Scan for the cell matching the given text and deliver its [x, y] coordinate at center. 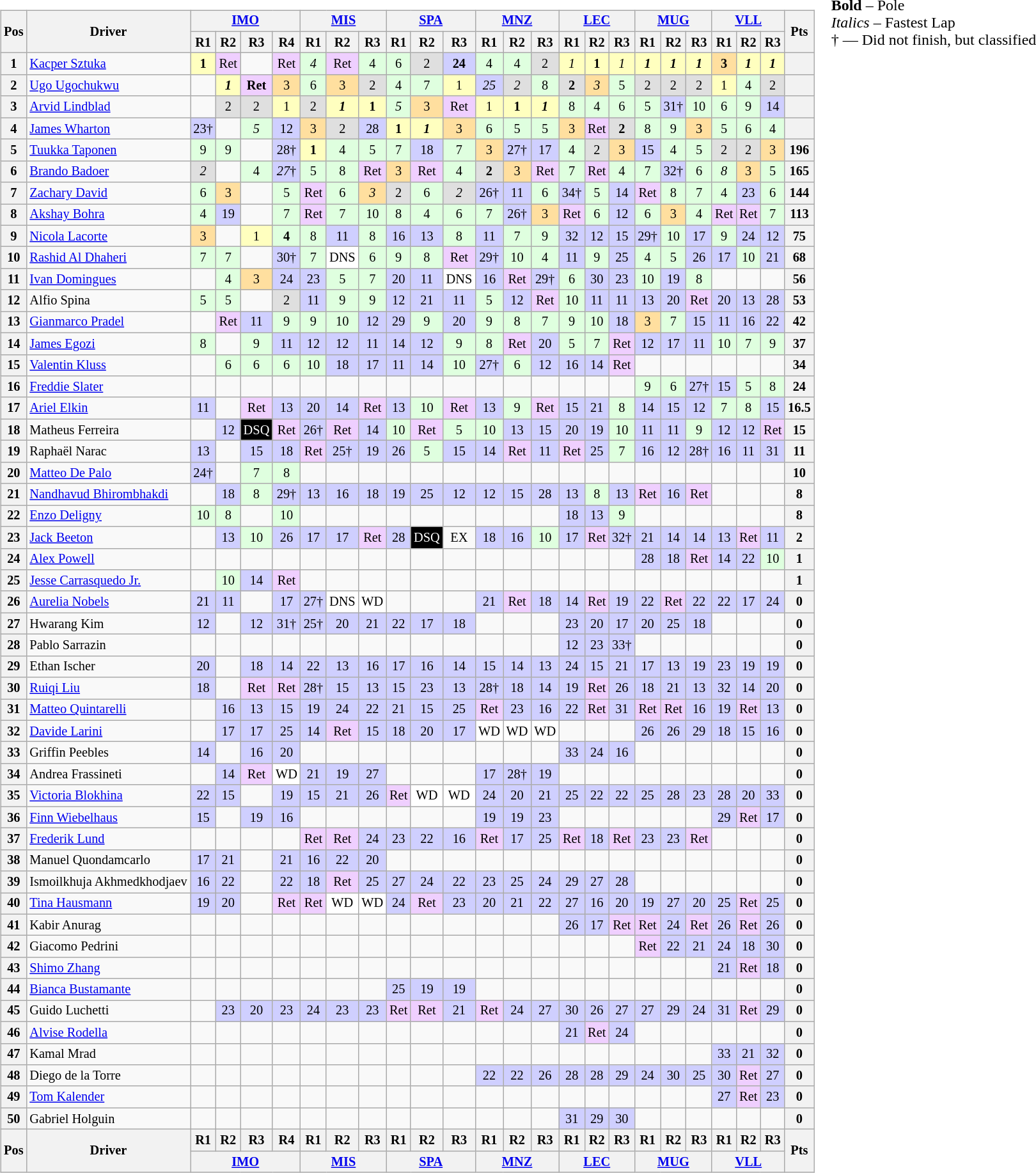
EX [459, 537]
41 [13, 925]
Gianmarco Pradel [108, 322]
Jesse Carrasquedo Jr. [108, 581]
Alfio Spina [108, 301]
Aurelia Nobels [108, 602]
24† [203, 473]
Tina Hausmann [108, 904]
Enzo Deligny [108, 516]
Kabir Anurag [108, 925]
Nandhavud Bhirombhakdi [108, 494]
16.5 [799, 408]
144 [799, 193]
James Egozi [108, 343]
38 [13, 860]
Bianca Bustamante [108, 989]
50 [13, 1119]
Zachary David [108, 193]
Andrea Frassineti [108, 775]
Matteo Quintarelli [108, 710]
Valentin Kluss [108, 365]
Arvid Lindblad [108, 107]
Gabriel Holguin [108, 1119]
48 [13, 1076]
Rashid Al Dhaheri [108, 258]
49 [13, 1097]
40 [13, 904]
Nicola Lacorte [108, 236]
Hwarang Kim [108, 624]
34† [572, 193]
Brando Badoer [108, 171]
36 [13, 817]
Akshay Bohra [108, 215]
Pablo Sarrazin [108, 645]
Alvise Rodella [108, 1032]
Matheus Ferreira [108, 430]
Shimo Zhang [108, 968]
35 [13, 796]
Giacomo Pedrini [108, 947]
Jack Beeton [108, 537]
Davide Larini [108, 731]
56 [799, 279]
Ivan Domingues [108, 279]
75 [799, 236]
James Wharton [108, 129]
196 [799, 150]
68 [799, 258]
Alex Powell [108, 559]
30† [286, 258]
Ruiqi Liu [108, 688]
47 [13, 1054]
Tom Kalender [108, 1097]
Victoria Blokhina [108, 796]
Matteo De Palo [108, 473]
Ariel Elkin [108, 408]
Diego de la Torre [108, 1076]
45 [13, 1011]
Kamal Mrad [108, 1054]
165 [799, 171]
Manuel Quondamcarlo [108, 860]
Ismoilkhuja Akhmedkhodjaev [108, 882]
Raphaël Narac [108, 452]
Griffin Peebles [108, 753]
44 [13, 989]
Frederik Lund [108, 839]
33† [622, 645]
113 [799, 215]
43 [13, 968]
Ethan Ischer [108, 666]
Tuukka Taponen [108, 150]
53 [799, 301]
Ugo Ugochukwu [108, 86]
23† [203, 129]
Guido Luchetti [108, 1011]
39 [13, 882]
Freddie Slater [108, 387]
Finn Wiebelhaus [108, 817]
Kacper Sztuka [108, 64]
46 [13, 1032]
